Determine the (X, Y) coordinate at the center of the cell enclosing the given text.  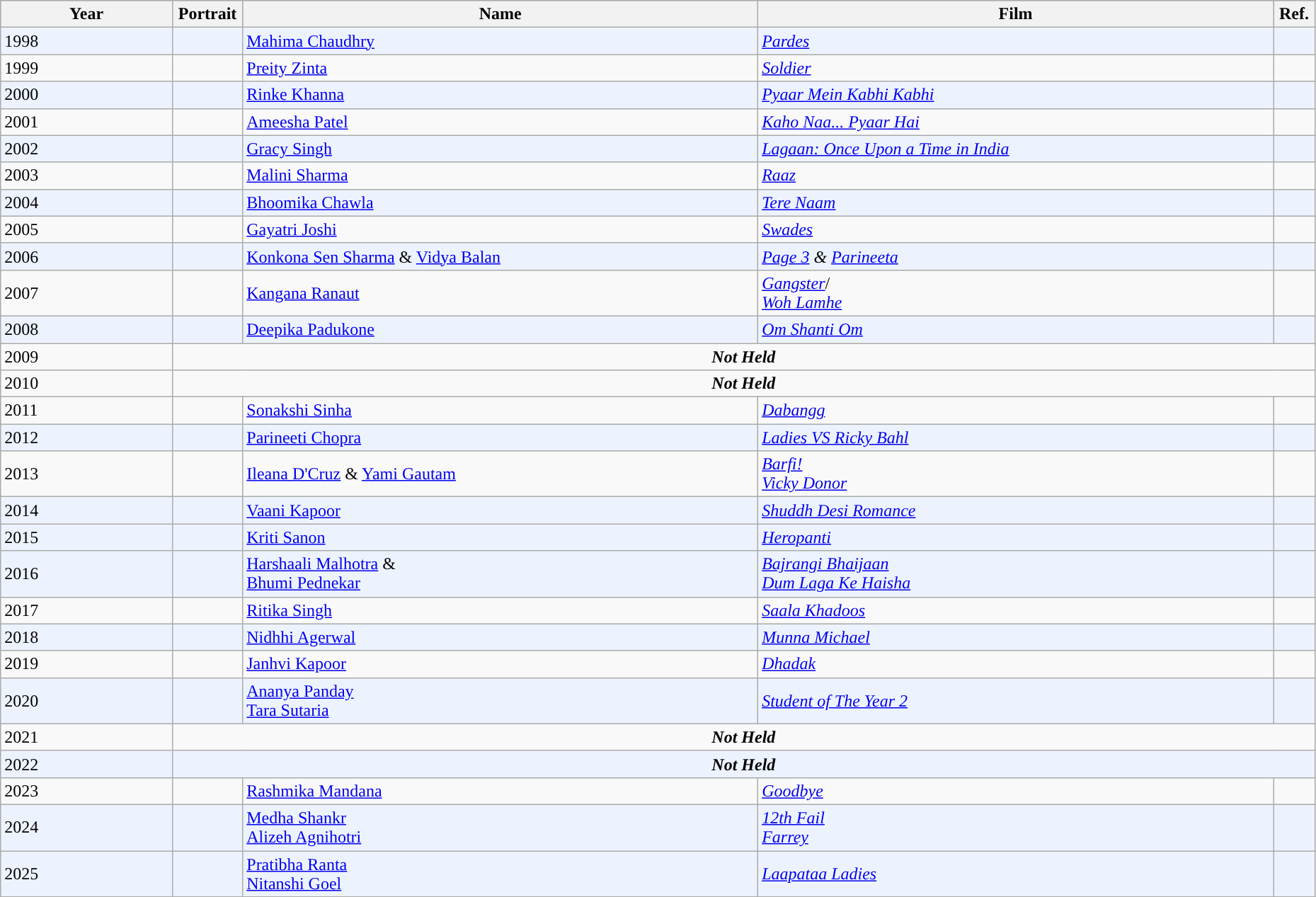
2015 (86, 537)
Pyaar Mein Kabhi Kabhi (1016, 95)
Kangana Ranaut (500, 293)
Vaani Kapoor (500, 510)
Harshaali Malhotra &Bhumi Pednekar (500, 573)
2007 (86, 293)
Barfi!Vicky Donor (1016, 474)
Sonakshi Sinha (500, 411)
2024 (86, 827)
2020 (86, 701)
Kaho Naa... Pyaar Hai (1016, 122)
2011 (86, 411)
Film (1016, 14)
Rinke Khanna (500, 95)
Deepika Padukone (500, 329)
Ref. (1294, 14)
Swades (1016, 229)
12th FailFarrey (1016, 827)
Pratibha RantaNitanshi Goel (500, 874)
Ameesha Patel (500, 122)
Ladies VS Ricky Bahl (1016, 438)
Goodbye (1016, 791)
Lagaan: Once Upon a Time in India (1016, 149)
Rashmika Mandana (500, 791)
2008 (86, 329)
Saala Khadoos (1016, 610)
2018 (86, 637)
Ananya PandayTara Sutaria (500, 701)
1998 (86, 41)
2016 (86, 573)
Portrait (207, 14)
2021 (86, 737)
Malini Sharma (500, 176)
Shuddh Desi Romance (1016, 510)
Student of The Year 2 (1016, 701)
Munna Michael (1016, 637)
Bhoomika Chawla (500, 202)
Laapataa Ladies (1016, 874)
Bajrangi Bhaijaan Dum Laga Ke Haisha (1016, 573)
Janhvi Kapoor (500, 664)
Gangster/Woh Lamhe (1016, 293)
1999 (86, 68)
Dhadak (1016, 664)
Konkona Sen Sharma & Vidya Balan (500, 256)
Preity Zinta (500, 68)
2025 (86, 874)
Nidhhi Agerwal (500, 637)
Name (500, 14)
2002 (86, 149)
Dabangg (1016, 411)
Om Shanti Om (1016, 329)
Tere Naam (1016, 202)
2017 (86, 610)
2004 (86, 202)
Year (86, 14)
2000 (86, 95)
Gracy Singh (500, 149)
Ileana D'Cruz & Yami Gautam (500, 474)
Ritika Singh (500, 610)
2010 (86, 384)
Pardes (1016, 41)
Mahima Chaudhry (500, 41)
Parineeti Chopra (500, 438)
2001 (86, 122)
2005 (86, 229)
Medha ShankrAlizeh Agnihotri (500, 827)
Gayatri Joshi (500, 229)
2022 (86, 764)
Page 3 & Parineeta (1016, 256)
2019 (86, 664)
2013 (86, 474)
2006 (86, 256)
Heropanti (1016, 537)
2012 (86, 438)
2009 (86, 356)
Raaz (1016, 176)
2003 (86, 176)
Kriti Sanon (500, 537)
2023 (86, 791)
2014 (86, 510)
Soldier (1016, 68)
